Determine the [X, Y] coordinate at the center of the cell enclosing the given text.  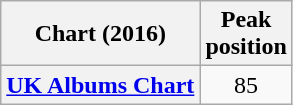
Chart (2016) [100, 34]
85 [246, 85]
UK Albums Chart [100, 85]
Peakposition [246, 34]
